Pinpoint the cell where the given text exists, returning its (X, Y) midpoint coordinate. 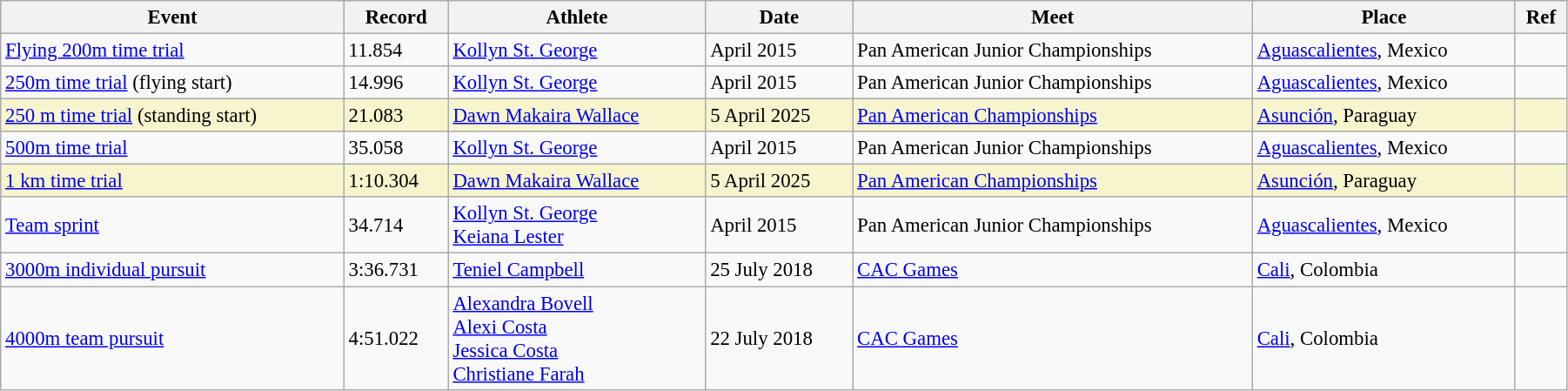
1:10.304 (396, 181)
250 m time trial (standing start) (172, 116)
4000m team pursuit (172, 338)
25 July 2018 (780, 270)
Ref (1540, 17)
14.996 (396, 83)
Event (172, 17)
4:51.022 (396, 338)
1 km time trial (172, 181)
Athlete (577, 17)
Date (780, 17)
Teniel Campbell (577, 270)
Record (396, 17)
Place (1384, 17)
Team sprint (172, 225)
250m time trial (flying start) (172, 83)
Flying 200m time trial (172, 51)
500m time trial (172, 148)
Alexandra BovellAlexi CostaJessica CostaChristiane Farah (577, 338)
Kollyn St. GeorgeKeiana Lester (577, 225)
35.058 (396, 148)
3000m individual pursuit (172, 270)
22 July 2018 (780, 338)
21.083 (396, 116)
3:36.731 (396, 270)
Meet (1053, 17)
34.714 (396, 225)
11.854 (396, 51)
